Detect which cell encompasses the target text, then output its [X, Y] center coordinate. 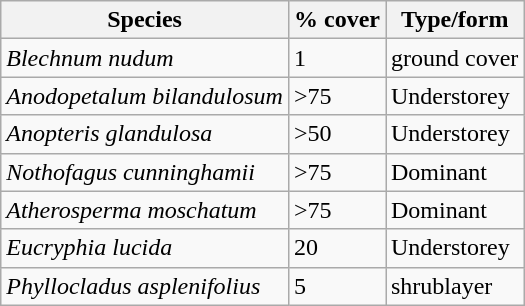
Type/form [455, 20]
5 [336, 286]
>50 [336, 134]
Nothofagus cunninghamii [145, 172]
Species [145, 20]
shrublayer [455, 286]
% cover [336, 20]
Eucryphia lucida [145, 248]
Atherosperma moschatum [145, 210]
ground cover [455, 58]
Phyllocladus asplenifolius [145, 286]
20 [336, 248]
Anodopetalum bilandulosum [145, 96]
Anopteris glandulosa [145, 134]
1 [336, 58]
Blechnum nudum [145, 58]
